Capture the cell that displays the provided text and extract its [X, Y] central coordinate. 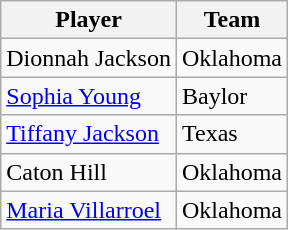
Dionnah Jackson [89, 58]
Texas [232, 134]
Baylor [232, 96]
Caton Hill [89, 172]
Player [89, 20]
Maria Villarroel [89, 210]
Team [232, 20]
Tiffany Jackson [89, 134]
Sophia Young [89, 96]
